From the cell containing the given text, extract its center point as [x, y] coordinate. 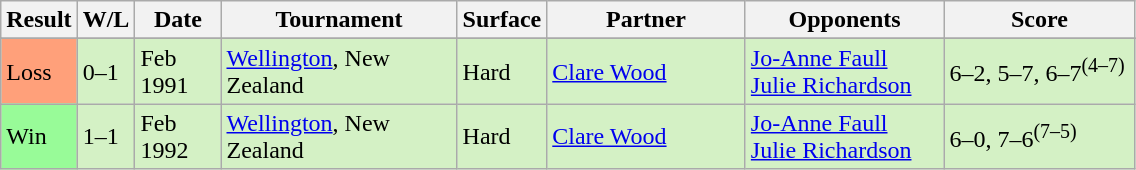
W/L [106, 20]
Tournament [339, 20]
1–1 [106, 136]
6–2, 5–7, 6–7(4–7) [1040, 72]
Partner [646, 20]
0–1 [106, 72]
Opponents [844, 20]
Feb 1992 [178, 136]
Loss [39, 72]
Result [39, 20]
Date [178, 20]
Score [1040, 20]
Feb 1991 [178, 72]
Surface [502, 20]
Win [39, 136]
6–0, 7–6(7–5) [1040, 136]
